Provide the [x, y] coordinate of the cell's center where the given text is located.  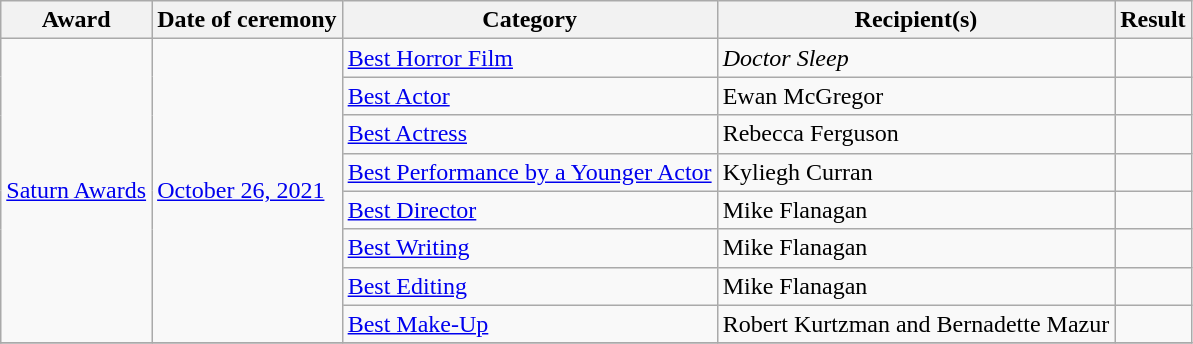
Date of ceremony [248, 20]
Best Horror Film [530, 58]
Best Editing [530, 286]
Ewan McGregor [916, 96]
Category [530, 20]
Doctor Sleep [916, 58]
Kyliegh Curran [916, 172]
Best Director [530, 210]
Best Actress [530, 134]
Best Performance by a Younger Actor [530, 172]
Best Actor [530, 96]
Result [1153, 20]
October 26, 2021 [248, 191]
Saturn Awards [76, 191]
Rebecca Ferguson [916, 134]
Robert Kurtzman and Bernadette Mazur [916, 324]
Best Writing [530, 248]
Best Make-Up [530, 324]
Award [76, 20]
Recipient(s) [916, 20]
